Return (x, y) of the center of cell containing provided text 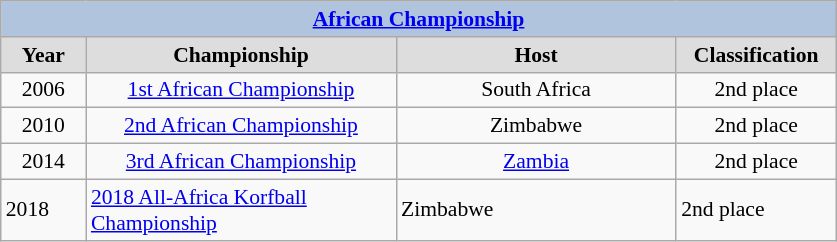
Year (44, 55)
2014 (44, 162)
2006 (44, 90)
3rd African Championship (241, 162)
South Africa (536, 90)
2018 All-Africa Korfball Championship (241, 210)
African Championship (419, 19)
1st African Championship (241, 90)
Championship (241, 55)
2nd African Championship (241, 126)
Classification (756, 55)
2018 (44, 210)
Host (536, 55)
Zambia (536, 162)
2010 (44, 126)
